Determine the (X, Y) coordinate at the center of the cell enclosing the given text.  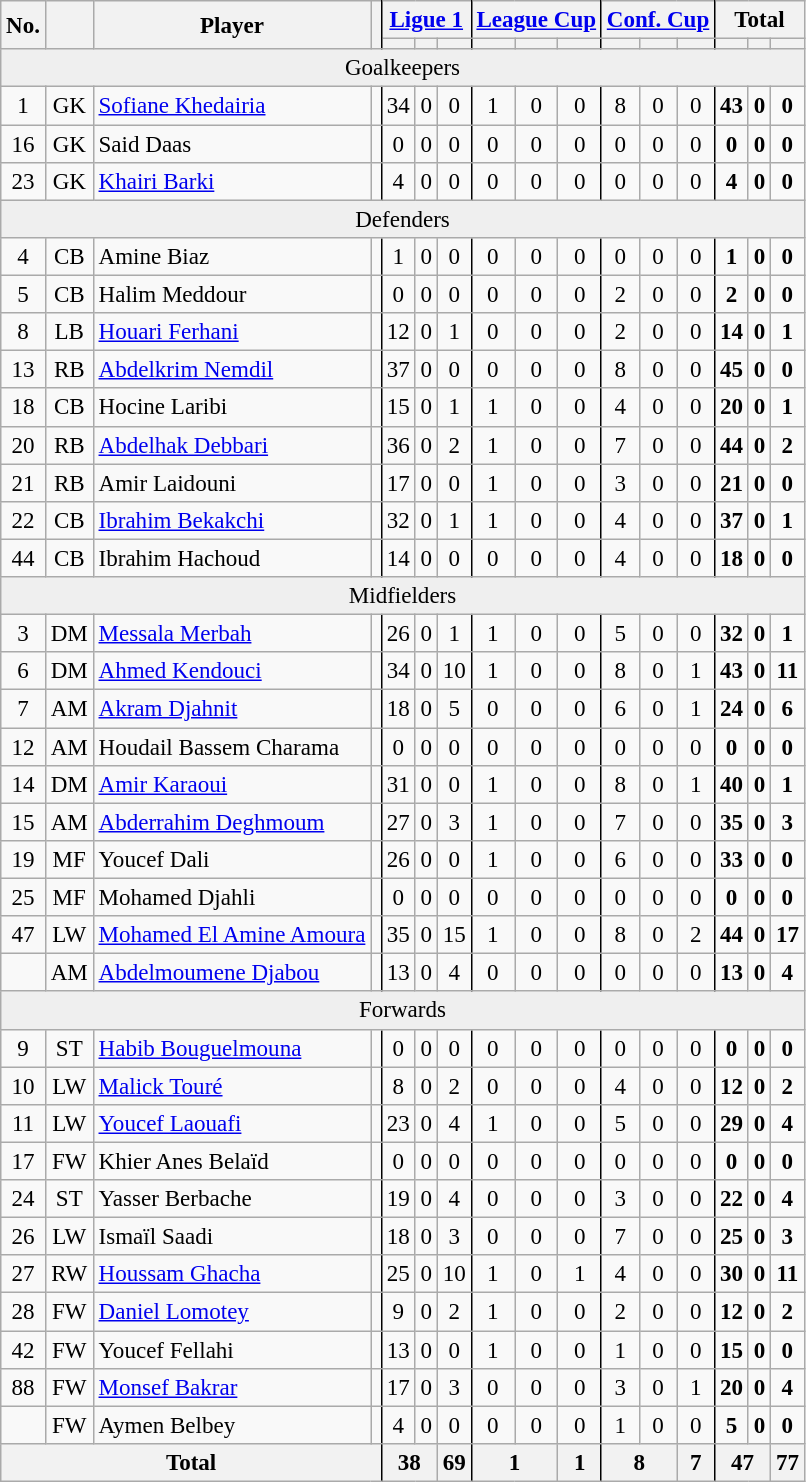
45 (732, 370)
Malick Touré (232, 1086)
31 (398, 785)
LB (69, 332)
Ligue 1 (426, 20)
Forwards (403, 1011)
Habib Bouguelmouna (232, 1048)
Aymen Belbey (232, 1425)
Said Daas (232, 144)
16 (24, 144)
33 (732, 860)
Abdelmoumene Djabou (232, 973)
Mohamed Djahli (232, 898)
Defenders (403, 219)
42 (24, 1350)
Yasser Berbache (232, 1199)
Amir Karaoui (232, 785)
RW (69, 1274)
Akram Djahnit (232, 709)
Ibrahim Bekakchi (232, 521)
Houdail Bassem Charama (232, 747)
Sofiane Khedairia (232, 106)
Midfielders (403, 596)
Youcef Dali (232, 860)
38 (409, 1463)
Messala Merbah (232, 634)
Ahmed Kendouci (232, 671)
88 (24, 1388)
Ibrahim Hachoud (232, 558)
Goalkeepers (403, 68)
40 (732, 785)
36 (398, 445)
69 (454, 1463)
Abdelhak Debbari (232, 445)
28 (24, 1312)
Mohamed El Amine Amoura (232, 935)
77 (788, 1463)
Houari Ferhani (232, 332)
Daniel Lomotey (232, 1312)
Khairi Barki (232, 182)
Youcef Fellahi (232, 1350)
30 (732, 1274)
Player (232, 25)
Youcef Laouafi (232, 1124)
29 (732, 1124)
Conf. Cup (658, 20)
Halim Meddour (232, 295)
Houssam Ghacha (232, 1274)
No. (24, 25)
League Cup (536, 20)
Ismaïl Saadi (232, 1237)
Hocine Laribi (232, 408)
Abdelkrim Nemdil (232, 370)
Khier Anes Belaïd (232, 1161)
Monsef Bakrar (232, 1388)
Amir Laidouni (232, 483)
Abderrahim Deghmoum (232, 822)
Amine Biaz (232, 257)
